From the cell containing the given text, extract its center point as (x, y) coordinate. 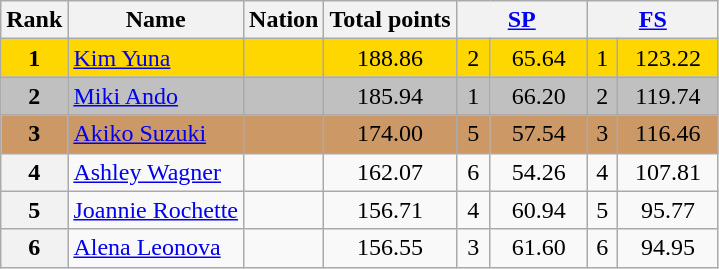
119.74 (668, 96)
Nation (284, 20)
185.94 (390, 96)
65.64 (538, 58)
Total points (390, 20)
123.22 (668, 58)
54.26 (538, 172)
116.46 (668, 134)
Ashley Wagner (156, 172)
188.86 (390, 58)
57.54 (538, 134)
Alena Leonova (156, 248)
94.95 (668, 248)
107.81 (668, 172)
Rank (34, 20)
66.20 (538, 96)
174.00 (390, 134)
162.07 (390, 172)
61.60 (538, 248)
Miki Ando (156, 96)
FS (652, 20)
Akiko Suzuki (156, 134)
Name (156, 20)
95.77 (668, 210)
Kim Yuna (156, 58)
156.55 (390, 248)
60.94 (538, 210)
156.71 (390, 210)
SP (522, 20)
Joannie Rochette (156, 210)
